For the text-containing cell, return its midpoint in (X, Y) coordinate format. 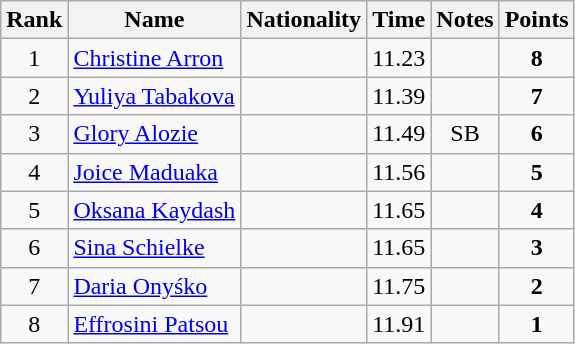
Name (154, 20)
Time (399, 20)
Rank (34, 20)
Joice Maduaka (154, 172)
11.23 (399, 58)
Nationality (304, 20)
Points (536, 20)
11.39 (399, 96)
11.49 (399, 134)
Sina Schielke (154, 248)
Glory Alozie (154, 134)
SB (465, 134)
Christine Arron (154, 58)
Notes (465, 20)
11.91 (399, 324)
Oksana Kaydash (154, 210)
11.75 (399, 286)
Effrosini Patsou (154, 324)
11.56 (399, 172)
Daria Onyśko (154, 286)
Yuliya Tabakova (154, 96)
